From the cell containing the given text, extract its center point as [X, Y] coordinate. 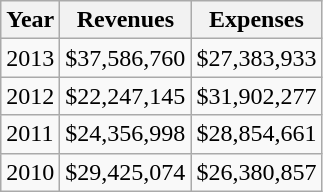
2013 [30, 58]
$37,586,760 [126, 58]
2010 [30, 172]
Expenses [256, 20]
$24,356,998 [126, 134]
$22,247,145 [126, 96]
$26,380,857 [256, 172]
$29,425,074 [126, 172]
2012 [30, 96]
Revenues [126, 20]
2011 [30, 134]
$27,383,933 [256, 58]
Year [30, 20]
$31,902,277 [256, 96]
$28,854,661 [256, 134]
